Return (x, y) of the center of cell containing provided text 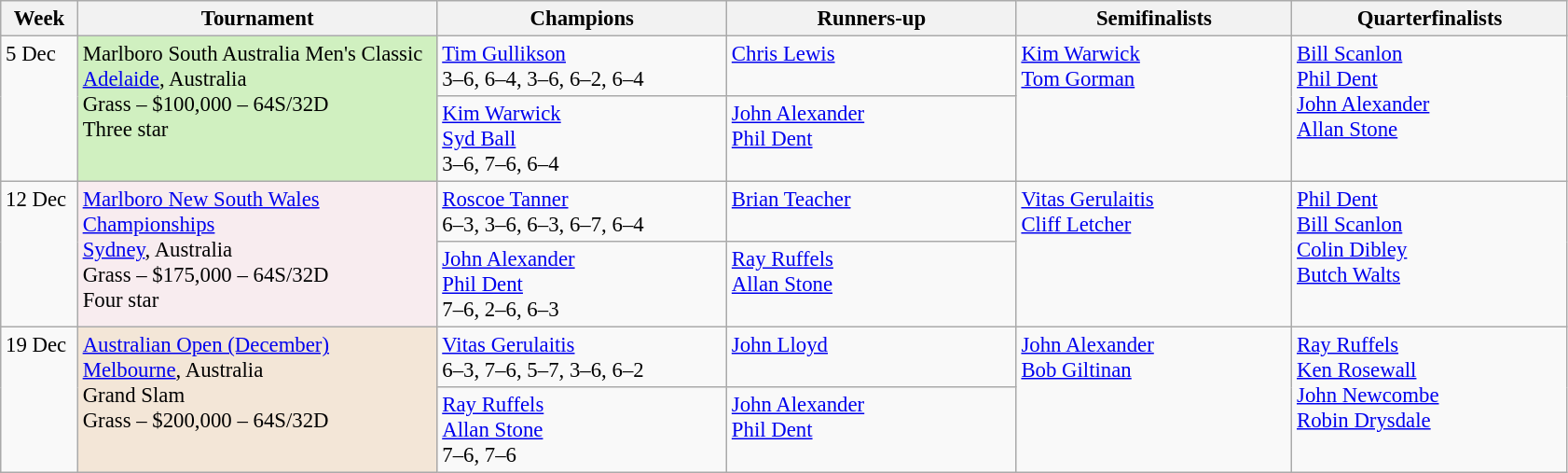
Champions (582, 19)
John Alexander Phil Dent 7–6, 2–6, 6–3 (582, 285)
John Lloyd (873, 358)
John Alexander Phil Dent (873, 139)
Brian Teacher (873, 213)
Marlboro New South Wales Championships Sydney, Australia Grass – $175,000 – 64S/32D Four star (257, 255)
Runners-up (873, 19)
Marlboro South Australia Men's Classic Adelaide, Australia Grass – $100,000 – 64S/32D Three star (257, 109)
Australian Open (December) Melbourne, Australia Grand Slam Grass – $200,000 – 64S/32D (257, 400)
19 Dec (39, 400)
Ray Ruffels Ken Rosewall John Newcombe Robin Drysdale (1430, 400)
Vitas Gerulaitis 6–3, 7–6, 5–7, 3–6, 6–2 (582, 358)
Bill Scanlon Phil Dent John Alexander Allan Stone (1430, 109)
John Alexander Bob Giltinan (1154, 400)
5 Dec (39, 109)
Vitas Gerulaitis Cliff Letcher (1154, 255)
Week (39, 19)
Semifinalists (1154, 19)
12 Dec (39, 255)
Chris Lewis (873, 67)
Kim Warwick Syd Ball 3–6, 7–6, 6–4 (582, 139)
Roscoe Tanner 6–3, 3–6, 6–3, 6–7, 6–4 (582, 213)
Kim Warwick Tom Gorman (1154, 109)
Tim Gullikson 3–6, 6–4, 3–6, 6–2, 6–4 (582, 67)
Quarterfinalists (1430, 19)
Tournament (257, 19)
Ray Ruffels Allan Stone (873, 285)
Phil Dent Bill Scanlon Colin Dibley Butch Walts (1430, 255)
